For the text-containing cell, return its midpoint in (X, Y) coordinate format. 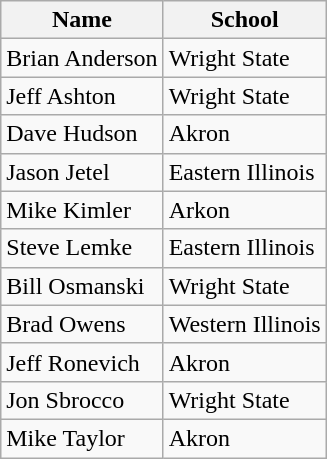
Brad Owens (82, 324)
Mike Kimler (82, 210)
Western Illinois (244, 324)
Dave Hudson (82, 134)
Jeff Ronevich (82, 362)
Jeff Ashton (82, 96)
Name (82, 20)
Brian Anderson (82, 58)
School (244, 20)
Jon Sbrocco (82, 400)
Arkon (244, 210)
Bill Osmanski (82, 286)
Steve Lemke (82, 248)
Mike Taylor (82, 438)
Jason Jetel (82, 172)
